Scan for the cell matching the given text and deliver its [x, y] coordinate at center. 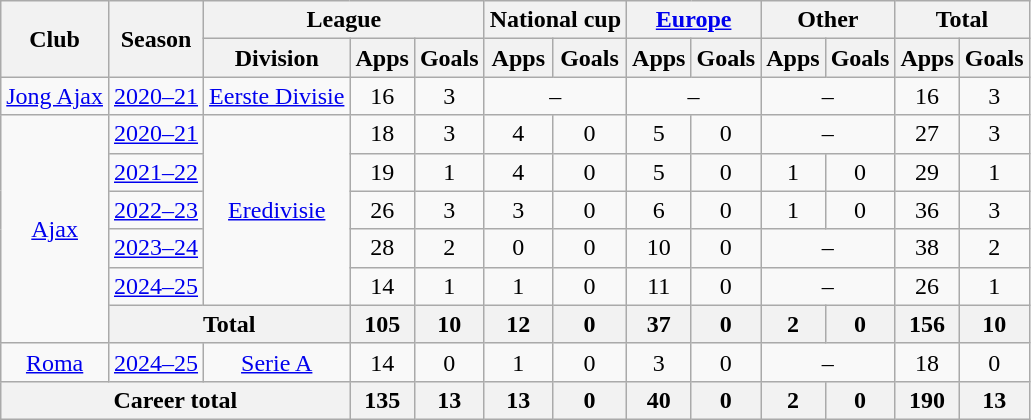
Jong Ajax [55, 96]
6 [659, 210]
12 [518, 324]
Eerste Divisie [277, 96]
29 [927, 172]
Serie A [277, 362]
2022–23 [156, 210]
19 [382, 172]
156 [927, 324]
37 [659, 324]
National cup [555, 20]
40 [659, 400]
Europe [694, 20]
36 [927, 210]
Division [277, 58]
League [344, 20]
Ajax [55, 229]
Career total [176, 400]
Eredivisie [277, 210]
105 [382, 324]
Other [828, 20]
2021–22 [156, 172]
Season [156, 39]
Roma [55, 362]
Club [55, 39]
27 [927, 134]
2023–24 [156, 248]
11 [659, 286]
135 [382, 400]
28 [382, 248]
190 [927, 400]
38 [927, 248]
